Pinpoint the cell where the given text exists, returning its (x, y) midpoint coordinate. 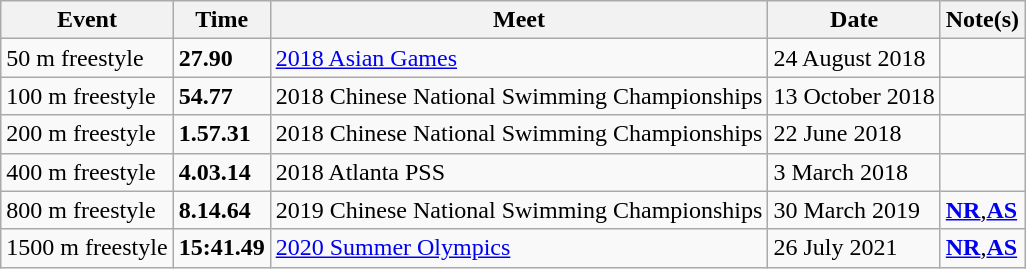
800 m freestyle (87, 210)
24 August 2018 (854, 58)
26 July 2021 (854, 248)
Note(s) (982, 20)
2020 Summer Olympics (519, 248)
Date (854, 20)
3 March 2018 (854, 172)
200 m freestyle (87, 134)
13 October 2018 (854, 96)
100 m freestyle (87, 96)
Time (222, 20)
Meet (519, 20)
22 June 2018 (854, 134)
2018 Asian Games (519, 58)
15:41.49 (222, 248)
2018 Atlanta PSS (519, 172)
2019 Chinese National Swimming Championships (519, 210)
27.90 (222, 58)
1500 m freestyle (87, 248)
4.03.14 (222, 172)
400 m freestyle (87, 172)
8.14.64 (222, 210)
1.57.31 (222, 134)
Event (87, 20)
54.77 (222, 96)
50 m freestyle (87, 58)
30 March 2019 (854, 210)
